Determine the [X, Y] coordinate at the center of the cell enclosing the given text.  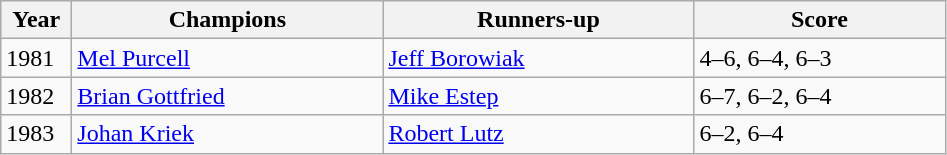
4–6, 6–4, 6–3 [820, 58]
1983 [36, 134]
Robert Lutz [538, 134]
Score [820, 20]
Champions [228, 20]
Mike Estep [538, 96]
6–2, 6–4 [820, 134]
1982 [36, 96]
Runners-up [538, 20]
Jeff Borowiak [538, 58]
6–7, 6–2, 6–4 [820, 96]
Johan Kriek [228, 134]
Year [36, 20]
Mel Purcell [228, 58]
1981 [36, 58]
Brian Gottfried [228, 96]
